Pinpoint the cell where the given text exists, returning its [x, y] midpoint coordinate. 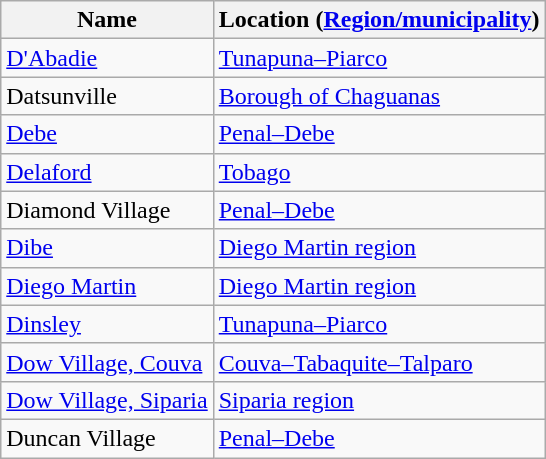
Debe [107, 134]
Diego Martin [107, 286]
Dibe [107, 248]
Datsunville [107, 96]
Dinsley [107, 324]
Delaford [107, 172]
Duncan Village [107, 438]
Dow Village, Siparia [107, 400]
Diamond Village [107, 210]
Dow Village, Couva [107, 362]
Tobago [379, 172]
Name [107, 20]
Siparia region [379, 400]
Borough of Chaguanas [379, 96]
Location (Region/municipality) [379, 20]
Couva–Tabaquite–Talparo [379, 362]
D'Abadie [107, 58]
